Provide the [X, Y] coordinate of the cell's center where the given text is located.  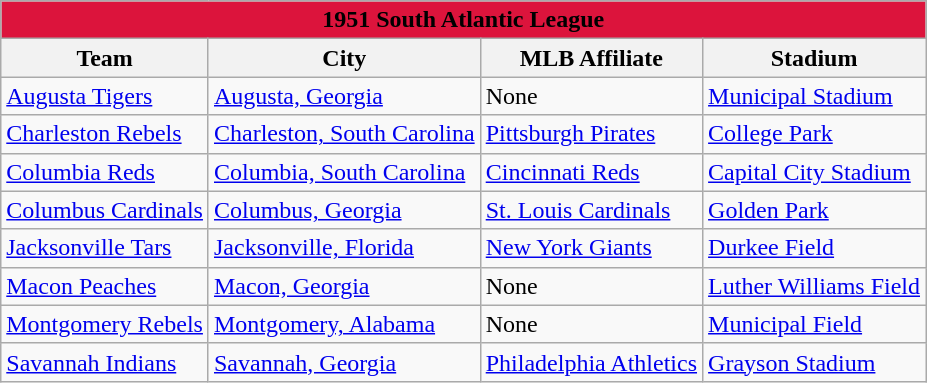
Savannah, Georgia [344, 362]
Stadium [814, 58]
New York Giants [591, 248]
Augusta Tigers [105, 96]
Luther Williams Field [814, 286]
1951 South Atlantic League [464, 20]
Savannah Indians [105, 362]
Charleston, South Carolina [344, 134]
Augusta, Georgia [344, 96]
Charleston Rebels [105, 134]
MLB Affiliate [591, 58]
Durkee Field [814, 248]
Columbus, Georgia [344, 210]
Golden Park [814, 210]
Municipal Stadium [814, 96]
Pittsburgh Pirates [591, 134]
College Park [814, 134]
Philadelphia Athletics [591, 362]
Columbia Reds [105, 172]
Columbia, South Carolina [344, 172]
Montgomery, Alabama [344, 324]
Montgomery Rebels [105, 324]
City [344, 58]
Macon, Georgia [344, 286]
Jacksonville Tars [105, 248]
Jacksonville, Florida [344, 248]
Macon Peaches [105, 286]
Columbus Cardinals [105, 210]
Team [105, 58]
Grayson Stadium [814, 362]
Capital City Stadium [814, 172]
Municipal Field [814, 324]
Cincinnati Reds [591, 172]
St. Louis Cardinals [591, 210]
